Capture the cell that displays the provided text and extract its [X, Y] central coordinate. 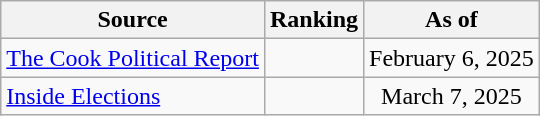
February 6, 2025 [452, 58]
Source [133, 20]
Ranking [314, 20]
March 7, 2025 [452, 96]
The Cook Political Report [133, 58]
Inside Elections [133, 96]
As of [452, 20]
